Return (X, Y) of the center of cell containing provided text 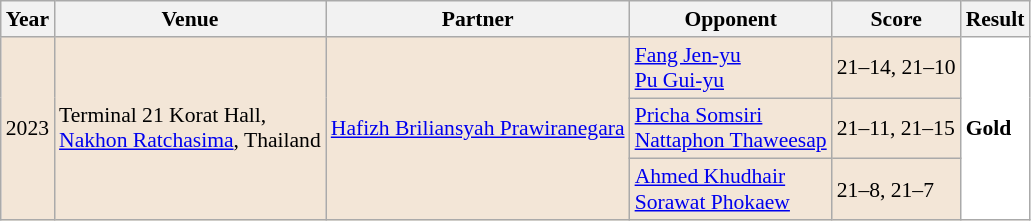
Terminal 21 Korat Hall,Nakhon Ratchasima, Thailand (190, 128)
Gold (996, 128)
21–8, 21–7 (896, 190)
21–11, 21–15 (896, 128)
Opponent (731, 19)
Result (996, 19)
Fang Jen-yu Pu Gui-yu (731, 68)
Year (28, 19)
Ahmed Khudhair Sorawat Phokaew (731, 190)
Partner (478, 19)
Venue (190, 19)
21–14, 21–10 (896, 68)
Pricha Somsiri Nattaphon Thaweesap (731, 128)
Hafizh Briliansyah Prawiranegara (478, 128)
Score (896, 19)
2023 (28, 128)
